Identify which cell holds the provided text, then report its (X, Y) central coordinate. 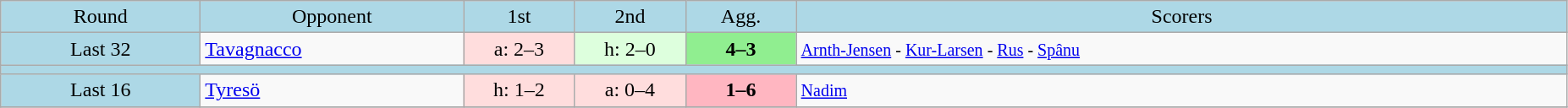
Tyresö (332, 90)
Round (101, 17)
a: 0–4 (630, 90)
Arnth-Jensen - Kur-Larsen - Rus - Spânu (1181, 49)
2nd (630, 17)
1st (520, 17)
h: 2–0 (630, 49)
4–3 (741, 49)
h: 1–2 (520, 90)
Scorers (1181, 17)
Last 16 (101, 90)
Opponent (332, 17)
Tavagnacco (332, 49)
1–6 (741, 90)
Last 32 (101, 49)
a: 2–3 (520, 49)
Agg. (741, 17)
Nadim (1181, 90)
